Output the [X, Y] coordinate of the center of the cell containing the given text.  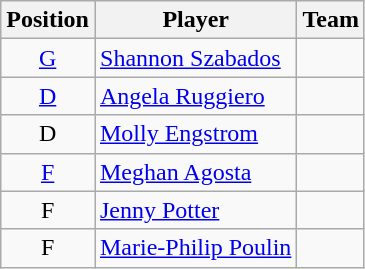
Marie-Philip Poulin [195, 248]
Molly Engstrom [195, 134]
Shannon Szabados [195, 58]
Team [331, 20]
Jenny Potter [195, 210]
Angela Ruggiero [195, 96]
G [48, 58]
Player [195, 20]
Meghan Agosta [195, 172]
Position [48, 20]
